Search for the cell housing the specified text and yield its [x, y] center coordinate. 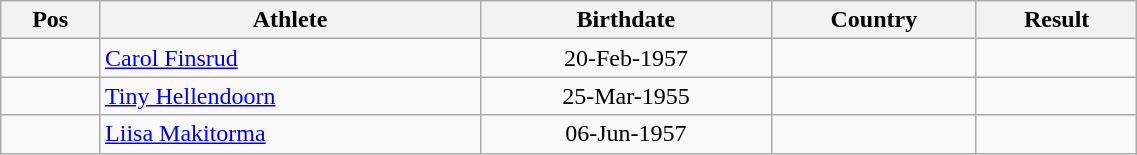
Liisa Makitorma [290, 134]
Carol Finsrud [290, 58]
Birthdate [626, 20]
Result [1056, 20]
Pos [50, 20]
25-Mar-1955 [626, 96]
Country [874, 20]
Tiny Hellendoorn [290, 96]
20-Feb-1957 [626, 58]
Athlete [290, 20]
06-Jun-1957 [626, 134]
